Scan for the cell matching the given text and deliver its (X, Y) coordinate at center. 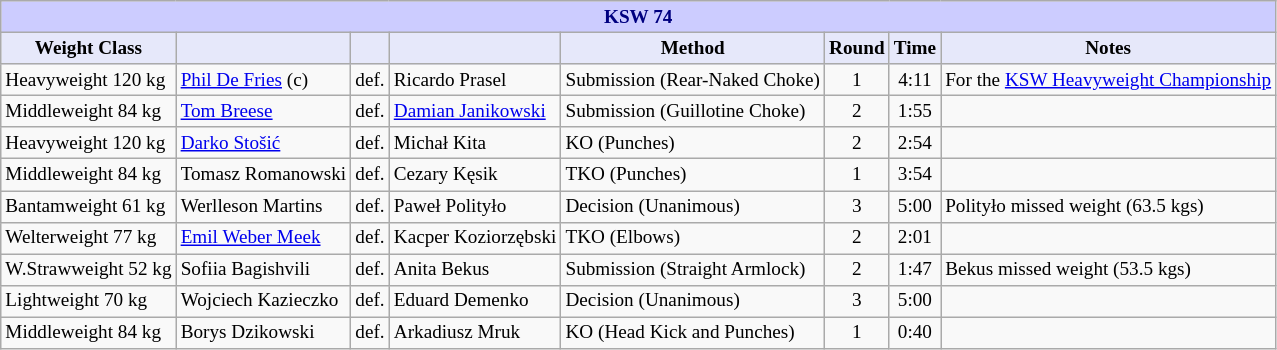
Polityło missed weight (63.5 kgs) (1108, 206)
4:11 (914, 80)
KSW 74 (638, 17)
Arkadiusz Mruk (475, 333)
Paweł Polityło (475, 206)
Submission (Straight Armlock) (693, 270)
Time (914, 48)
Submission (Guillotine Choke) (693, 111)
2:01 (914, 238)
Tomasz Romanowski (264, 175)
Tom Breese (264, 111)
Cezary Kęsik (475, 175)
Michał Kita (475, 143)
Wojciech Kazieczko (264, 301)
Borys Dzikowski (264, 333)
W.Strawweight 52 kg (88, 270)
Darko Stošić (264, 143)
2:54 (914, 143)
Phil De Fries (c) (264, 80)
1:55 (914, 111)
KO (Head Kick and Punches) (693, 333)
1:47 (914, 270)
Sofiia Bagishvili (264, 270)
Welterweight 77 kg (88, 238)
Eduard Demenko (475, 301)
Round (858, 48)
Anita Bekus (475, 270)
0:40 (914, 333)
Kacper Koziorzębski (475, 238)
KO (Punches) (693, 143)
Bantamweight 61 kg (88, 206)
Notes (1108, 48)
3:54 (914, 175)
Lightweight 70 kg (88, 301)
Emil Weber Meek (264, 238)
Damian Janikowski (475, 111)
Ricardo Prasel (475, 80)
Weight Class (88, 48)
For the KSW Heavyweight Championship (1108, 80)
TKO (Punches) (693, 175)
Werlleson Martins (264, 206)
TKO (Elbows) (693, 238)
Submission (Rear-Naked Choke) (693, 80)
Method (693, 48)
Bekus missed weight (53.5 kgs) (1108, 270)
